Determine the [X, Y] coordinate at the center of the cell enclosing the given text.  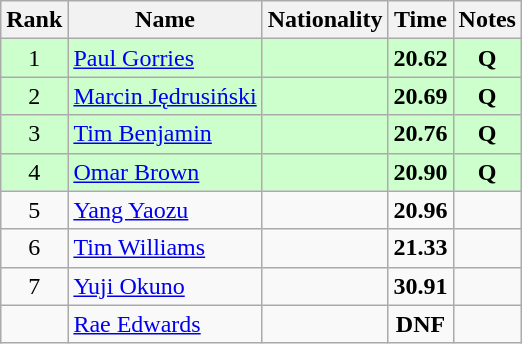
21.33 [420, 248]
Tim Williams [165, 248]
Omar Brown [165, 172]
Tim Benjamin [165, 134]
Time [420, 20]
DNF [420, 324]
20.62 [420, 58]
20.90 [420, 172]
6 [34, 248]
7 [34, 286]
4 [34, 172]
1 [34, 58]
3 [34, 134]
Rae Edwards [165, 324]
Rank [34, 20]
20.96 [420, 210]
Name [165, 20]
Nationality [325, 20]
20.76 [420, 134]
2 [34, 96]
20.69 [420, 96]
5 [34, 210]
Notes [487, 20]
Yuji Okuno [165, 286]
Marcin Jędrusiński [165, 96]
Paul Gorries [165, 58]
30.91 [420, 286]
Yang Yaozu [165, 210]
